Output the [X, Y] coordinate of the center of the cell containing the given text.  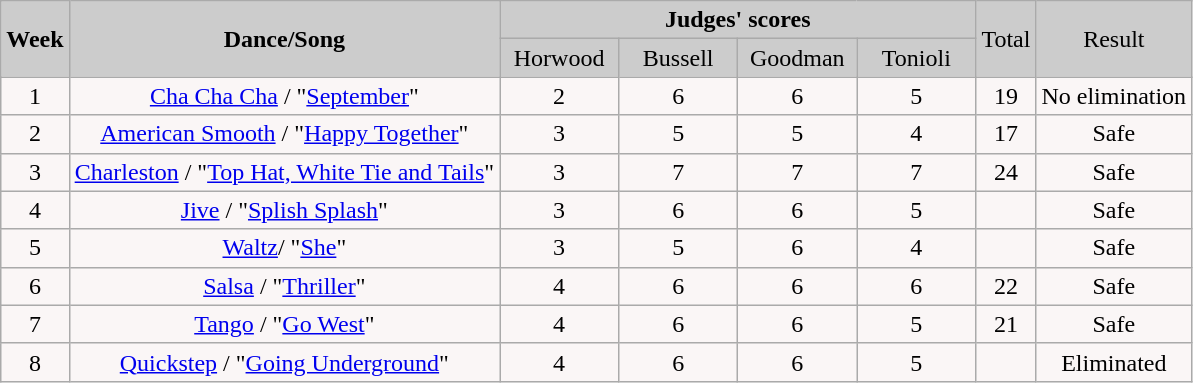
American Smooth / "Happy Together" [284, 134]
1 [35, 96]
Horwood [560, 58]
Salsa / "Thriller" [284, 286]
Quickstep / "Going Underground" [284, 362]
Tango / "Go West" [284, 324]
Eliminated [1114, 362]
Bussell [678, 58]
22 [1006, 286]
21 [1006, 324]
Dance/Song [284, 39]
Goodman [798, 58]
Cha Cha Cha / "September" [284, 96]
17 [1006, 134]
24 [1006, 172]
Tonioli [916, 58]
Total [1006, 39]
Charleston / "Top Hat, White Tie and Tails" [284, 172]
Jive / "Splish Splash" [284, 210]
Result [1114, 39]
Judges' scores [738, 20]
Waltz/ "She" [284, 248]
No elimination [1114, 96]
Week [35, 39]
19 [1006, 96]
8 [35, 362]
